Provide the [X, Y] coordinate of the cell's center where the given text is located.  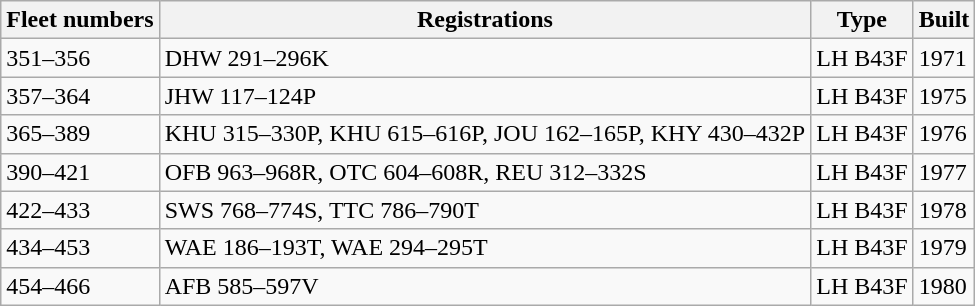
DHW 291–296K [485, 58]
351–356 [80, 58]
357–364 [80, 96]
Built [944, 20]
1978 [944, 210]
AFB 585–597V [485, 286]
1976 [944, 134]
1975 [944, 96]
454–466 [80, 286]
365–389 [80, 134]
SWS 768–774S, TTC 786–790T [485, 210]
Registrations [485, 20]
434–453 [80, 248]
Type [862, 20]
JHW 117–124P [485, 96]
OFB 963–968R, OTC 604–608R, REU 312–332S [485, 172]
KHU 315–330P, KHU 615–616P, JOU 162–165P, KHY 430–432P [485, 134]
1979 [944, 248]
1980 [944, 286]
WAE 186–193T, WAE 294–295T [485, 248]
1977 [944, 172]
390–421 [80, 172]
Fleet numbers [80, 20]
1971 [944, 58]
422–433 [80, 210]
